Scan for the cell matching the given text and deliver its [x, y] coordinate at center. 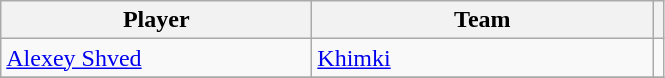
Khimki [482, 58]
Alexey Shved [156, 58]
Player [156, 20]
Team [482, 20]
